Return the (x, y) coordinate for the center point of the cell that contains the specified text.  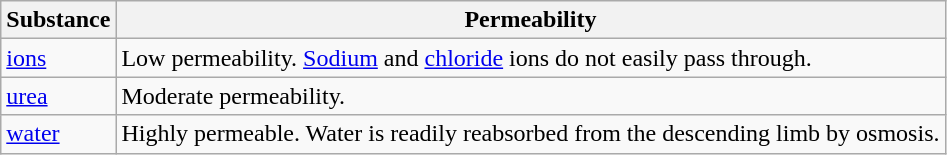
Highly permeable. Water is readily reabsorbed from the descending limb by osmosis. (530, 134)
Low permeability. Sodium and chloride ions do not easily pass through. (530, 58)
Moderate permeability. (530, 96)
ions (58, 58)
Substance (58, 20)
Permeability (530, 20)
urea (58, 96)
water (58, 134)
